Determine the [x, y] coordinate at the center of the cell enclosing the given text.  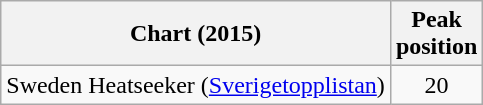
Chart (2015) [196, 34]
Peakposition [436, 34]
Sweden Heatseeker (Sverigetopplistan) [196, 85]
20 [436, 85]
